Locate the cell with the specified text and output its (X, Y) center coordinate. 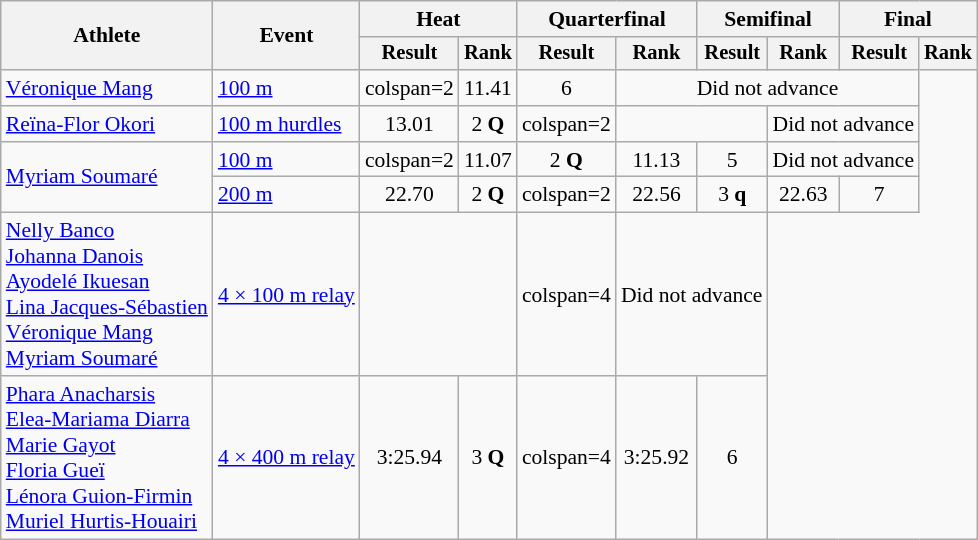
22.63 (803, 195)
Myriam Soumaré (107, 178)
Final (908, 19)
3 Q (488, 458)
11.07 (488, 160)
Semifinal (768, 19)
Event (286, 36)
3:25.94 (410, 458)
13.01 (410, 124)
11.13 (656, 160)
Heat (438, 19)
3 q (732, 195)
4 × 100 m relay (286, 294)
11.41 (488, 88)
Athlete (107, 36)
Reïna-Flor Okori (107, 124)
Quarterfinal (607, 19)
Phara AnacharsisElea-Mariama DiarraMarie GayotFloria GueïLénora Guion-FirminMuriel Hurtis-Houairi (107, 458)
100 m hurdles (286, 124)
Nelly BancoJohanna DanoisAyodelé IkuesanLina Jacques-SébastienVéronique MangMyriam Soumaré (107, 294)
200 m (286, 195)
7 (879, 195)
4 × 400 m relay (286, 458)
22.56 (656, 195)
3:25.92 (656, 458)
Véronique Mang (107, 88)
22.70 (410, 195)
5 (732, 160)
